Return [X, Y] of the center of cell containing provided text 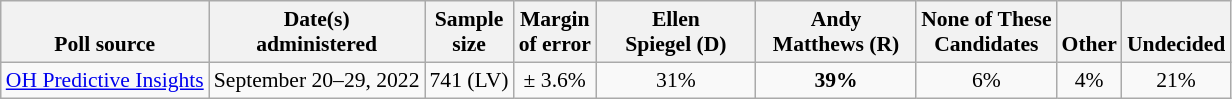
Undecided [1176, 32]
Poll source [105, 32]
39% [836, 80]
21% [1176, 80]
OH Predictive Insights [105, 80]
± 3.6% [555, 80]
Samplesize [468, 32]
Other [1090, 32]
September 20–29, 2022 [317, 80]
Date(s)administered [317, 32]
AndyMatthews (R) [836, 32]
4% [1090, 80]
6% [986, 80]
741 (LV) [468, 80]
Marginof error [555, 32]
None of TheseCandidates [986, 32]
EllenSpiegel (D) [676, 32]
31% [676, 80]
